Return (X, Y) of the center of cell containing provided text 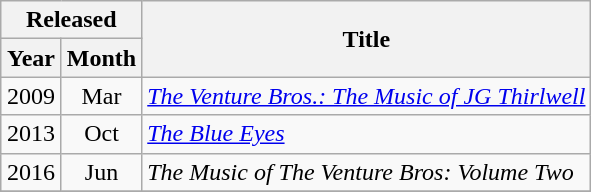
The Music of The Venture Bros: Volume Two (366, 172)
Jun (101, 172)
2009 (32, 96)
Released (72, 20)
Title (366, 39)
Year (32, 58)
The Venture Bros.: The Music of JG Thirlwell (366, 96)
2016 (32, 172)
Oct (101, 134)
Month (101, 58)
2013 (32, 134)
Mar (101, 96)
The Blue Eyes (366, 134)
